Locate the cell with the specified text and output its [x, y] center coordinate. 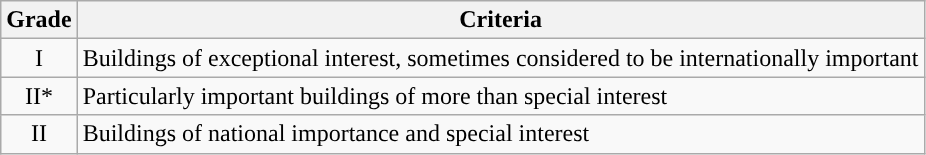
Grade [39, 20]
Buildings of national importance and special interest [500, 134]
II [39, 134]
Criteria [500, 20]
Buildings of exceptional interest, sometimes considered to be internationally important [500, 58]
II* [39, 96]
I [39, 58]
Particularly important buildings of more than special interest [500, 96]
